Capture the cell that displays the provided text and extract its [x, y] central coordinate. 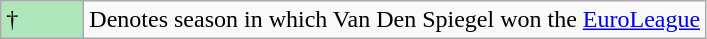
Denotes season in which Van Den Spiegel won the EuroLeague [395, 20]
† [42, 20]
